Find where the given text appears and provide that cell's center as (X, Y) coordinate. 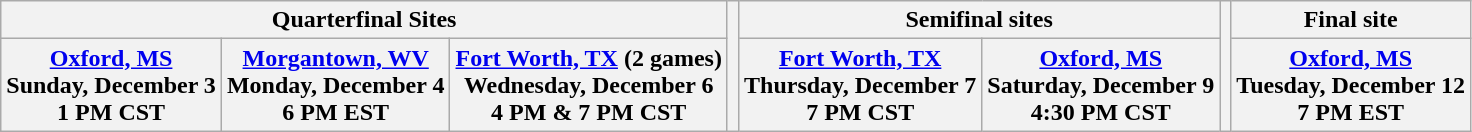
Quarterfinal Sites (364, 20)
Oxford, MSTuesday, December 127 PM EST (1351, 85)
Oxford, MSSunday, December 31 PM CST (112, 85)
Fort Worth, TXThursday, December 77 PM CST (860, 85)
Morgantown, WVMonday, December 46 PM EST (336, 85)
Semifinal sites (980, 20)
Oxford, MSSaturday, December 94:30 PM CST (1101, 85)
Final site (1351, 20)
Fort Worth, TX (2 games)Wednesday, December 64 PM & 7 PM CST (588, 85)
